Detect which cell encompasses the target text, then output its [x, y] center coordinate. 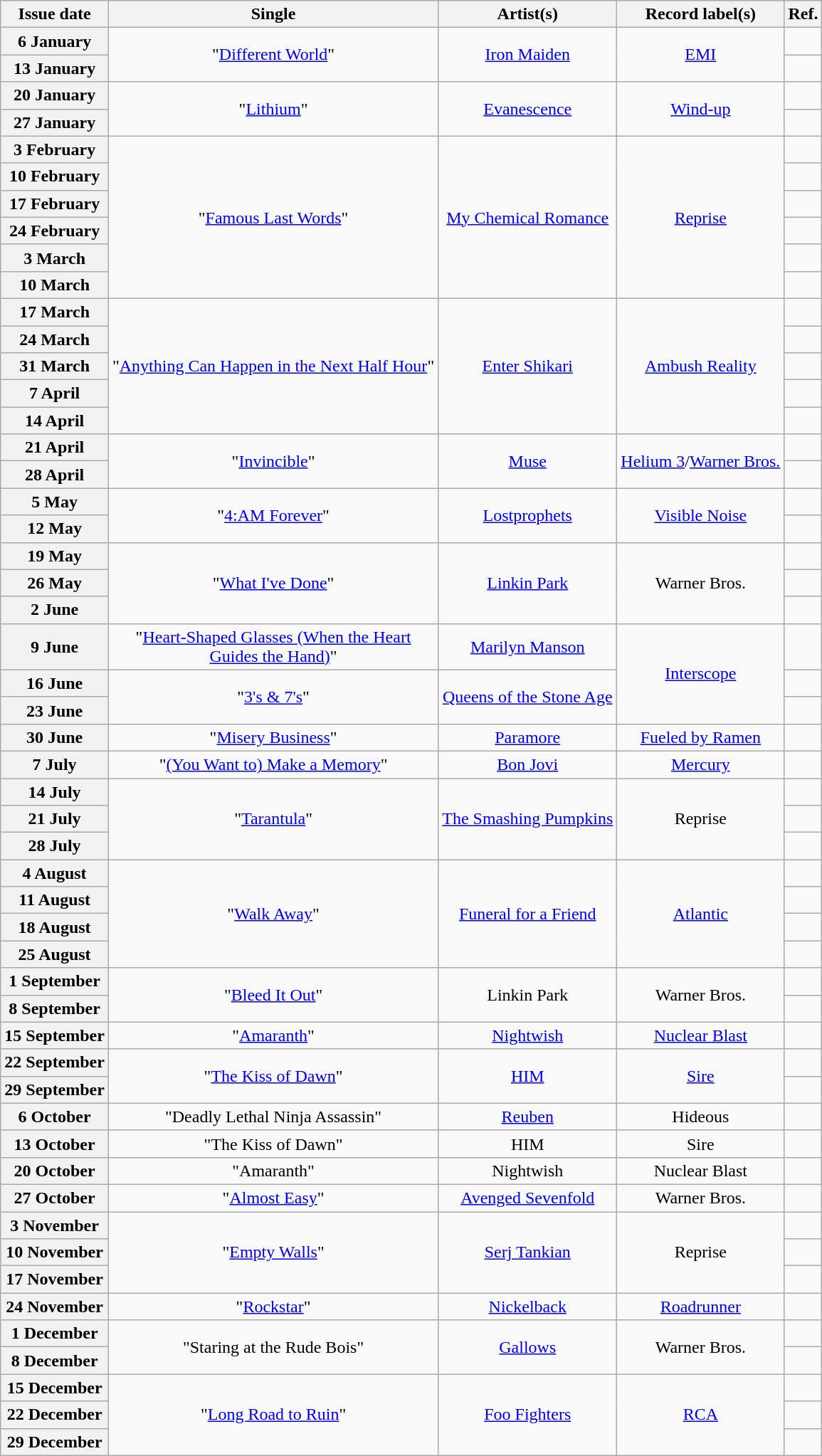
"Almost Easy" [273, 1198]
6 January [55, 41]
7 April [55, 394]
Bon Jovi [528, 764]
Visible Noise [700, 515]
21 April [55, 448]
28 April [55, 475]
10 November [55, 1252]
8 December [55, 1361]
"Long Road to Ruin" [273, 1415]
"Tarantula" [273, 819]
Enter Shikari [528, 366]
Avenged Sevenfold [528, 1198]
6 October [55, 1117]
"Deadly Lethal Ninja Assassin" [273, 1117]
22 September [55, 1062]
My Chemical Romance [528, 217]
7 July [55, 764]
Paramore [528, 737]
9 June [55, 646]
19 May [55, 556]
14 April [55, 421]
Foo Fighters [528, 1415]
26 May [55, 583]
Funeral for a Friend [528, 914]
25 August [55, 954]
Issue date [55, 14]
"Different World" [273, 55]
"Walk Away" [273, 914]
15 September [55, 1035]
"Empty Walls" [273, 1252]
"Staring at the Rude Bois" [273, 1347]
Serj Tankian [528, 1252]
20 January [55, 95]
The Smashing Pumpkins [528, 819]
Evanescence [528, 109]
1 September [55, 981]
3 February [55, 149]
EMI [700, 55]
17 March [55, 312]
Record label(s) [700, 14]
29 December [55, 1442]
Ref. [803, 14]
Roadrunner [700, 1307]
23 June [55, 710]
29 September [55, 1090]
20 October [55, 1171]
17 February [55, 204]
14 July [55, 792]
13 January [55, 68]
"Lithium" [273, 109]
"4:AM Forever" [273, 515]
"Anything Can Happen in the Next Half Hour" [273, 366]
"Rockstar" [273, 1307]
27 January [55, 122]
24 March [55, 339]
"(You Want to) Make a Memory" [273, 764]
"What I've Done" [273, 583]
Nickelback [528, 1307]
Lostprophets [528, 515]
"3's & 7's" [273, 697]
"Famous Last Words" [273, 217]
Gallows [528, 1347]
22 December [55, 1415]
Wind-up [700, 109]
27 October [55, 1198]
Atlantic [700, 914]
24 November [55, 1307]
10 February [55, 176]
10 March [55, 285]
30 June [55, 737]
Marilyn Manson [528, 646]
28 July [55, 846]
2 June [55, 610]
21 July [55, 819]
31 March [55, 366]
4 August [55, 873]
Single [273, 14]
RCA [700, 1415]
Iron Maiden [528, 55]
Mercury [700, 764]
3 November [55, 1225]
5 May [55, 502]
17 November [55, 1280]
12 May [55, 529]
15 December [55, 1388]
1 December [55, 1334]
Interscope [700, 673]
Ambush Reality [700, 366]
Muse [528, 461]
Artist(s) [528, 14]
Queens of the Stone Age [528, 697]
Reuben [528, 1117]
8 September [55, 1008]
24 February [55, 231]
18 August [55, 927]
3 March [55, 258]
16 June [55, 683]
Helium 3/Warner Bros. [700, 461]
Fueled by Ramen [700, 737]
"Heart-Shaped Glasses (When the HeartGuides the Hand)" [273, 646]
"Bleed It Out" [273, 995]
"Misery Business" [273, 737]
Hideous [700, 1117]
"Invincible" [273, 461]
11 August [55, 900]
13 October [55, 1144]
